Detect which cell encompasses the target text, then output its (X, Y) center coordinate. 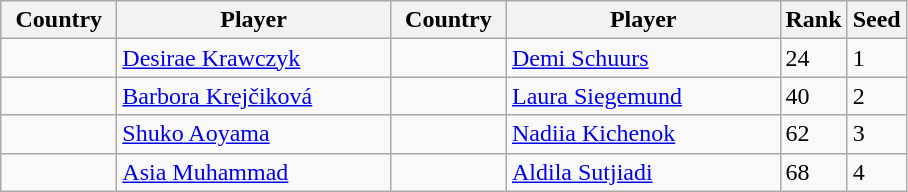
Asia Muhammad (254, 172)
Rank (814, 20)
40 (814, 96)
4 (876, 172)
2 (876, 96)
Barbora Krejčiková (254, 96)
24 (814, 58)
Nadiia Kichenok (643, 134)
62 (814, 134)
Laura Siegemund (643, 96)
Aldila Sutjiadi (643, 172)
Desirae Krawczyk (254, 58)
Shuko Aoyama (254, 134)
Demi Schuurs (643, 58)
1 (876, 58)
Seed (876, 20)
68 (814, 172)
3 (876, 134)
